From the cell containing the given text, extract its center point as (x, y) coordinate. 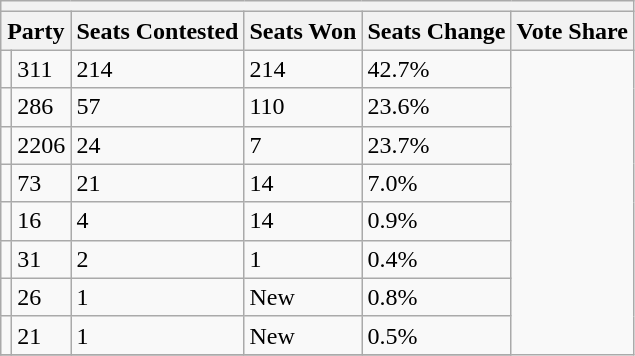
0.9% (436, 221)
24 (158, 145)
0.5% (436, 335)
0.8% (436, 297)
2 (158, 259)
2206 (42, 145)
73 (42, 183)
Seats Won (303, 31)
Vote Share (572, 31)
4 (158, 221)
110 (303, 107)
23.7% (436, 145)
7 (303, 145)
57 (158, 107)
Seats Change (436, 31)
42.7% (436, 69)
7.0% (436, 183)
26 (42, 297)
Party (36, 31)
23.6% (436, 107)
0.4% (436, 259)
31 (42, 259)
16 (42, 221)
Seats Contested (158, 31)
311 (42, 69)
286 (42, 107)
